Determine the (x, y) coordinate at the center of the cell enclosing the given text.  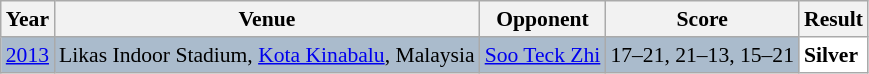
Opponent (543, 19)
Likas Indoor Stadium, Kota Kinabalu, Malaysia (267, 55)
2013 (28, 55)
Silver (834, 55)
Score (702, 19)
17–21, 21–13, 15–21 (702, 55)
Venue (267, 19)
Soo Teck Zhi (543, 55)
Result (834, 19)
Year (28, 19)
